Detect which cell encompasses the target text, then output its (X, Y) center coordinate. 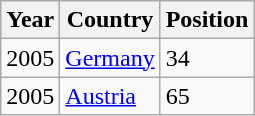
34 (207, 58)
Year (30, 20)
Germany (110, 58)
Country (110, 20)
65 (207, 96)
Austria (110, 96)
Position (207, 20)
